Locate the cell with the specified text and output its [x, y] center coordinate. 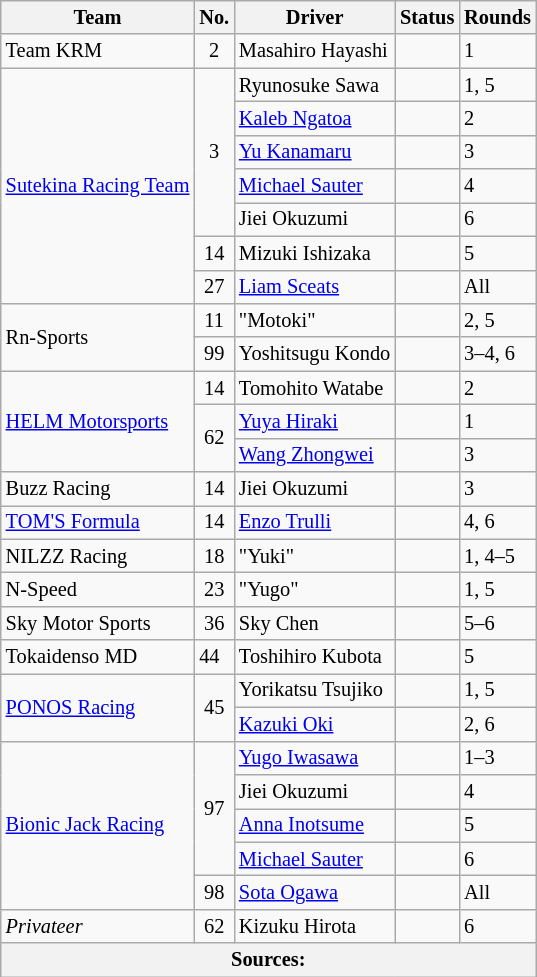
"Yugo" [314, 589]
Rounds [498, 17]
99 [214, 354]
Kazuki Oki [314, 724]
Sota Ogawa [314, 892]
Anna Inotsume [314, 825]
No. [214, 17]
45 [214, 706]
Tokaidenso MD [98, 657]
PONOS Racing [98, 706]
N-Speed [98, 589]
Sky Chen [314, 623]
1, 4–5 [498, 556]
Yuya Hiraki [314, 421]
98 [214, 892]
Driver [314, 17]
Kaleb Ngatoa [314, 118]
HELM Motorsports [98, 422]
Ryunosuke Sawa [314, 85]
Sutekina Racing Team [98, 186]
27 [214, 287]
23 [214, 589]
Team KRM [98, 51]
Buzz Racing [98, 489]
Yugo Iwasawa [314, 758]
Yu Kanamaru [314, 152]
Rn-Sports [98, 336]
Toshihiro Kubota [314, 657]
Status [427, 17]
2, 6 [498, 724]
Yoshitsugu Kondo [314, 354]
3–4, 6 [498, 354]
Bionic Jack Racing [98, 825]
Yorikatsu Tsujiko [314, 690]
Kizuku Hirota [314, 926]
Sources: [268, 960]
Team [98, 17]
Masahiro Hayashi [314, 51]
Tomohito Watabe [314, 388]
Liam Sceats [314, 287]
4, 6 [498, 522]
Mizuki Ishizaka [314, 253]
TOM'S Formula [98, 522]
5–6 [498, 623]
Sky Motor Sports [98, 623]
Privateer [98, 926]
NILZZ Racing [98, 556]
36 [214, 623]
1–3 [498, 758]
44 [214, 657]
2, 5 [498, 320]
"Motoki" [314, 320]
97 [214, 808]
Enzo Trulli [314, 522]
"Yuki" [314, 556]
11 [214, 320]
Wang Zhongwei [314, 455]
18 [214, 556]
